Search for the cell housing the specified text and yield its (X, Y) center coordinate. 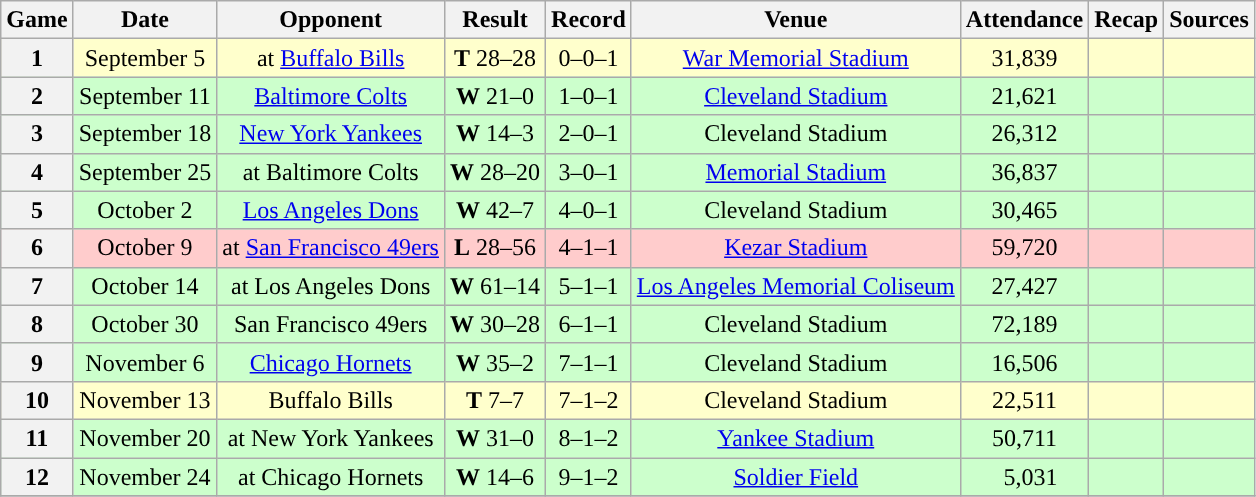
5,031 (1024, 477)
Kezar Stadium (796, 248)
October 2 (145, 210)
50,711 (1024, 438)
Result (494, 20)
November 24 (145, 477)
72,189 (1024, 324)
W 14–3 (494, 134)
New York Yankees (331, 134)
Los Angeles Memorial Coliseum (796, 286)
30,465 (1024, 210)
6–1–1 (589, 324)
6 (37, 248)
7–1–1 (589, 362)
L 28–56 (494, 248)
12 (37, 477)
November 6 (145, 362)
4 (37, 172)
Buffalo Bills (331, 400)
September 11 (145, 96)
21,621 (1024, 96)
27,427 (1024, 286)
11 (37, 438)
at Baltimore Colts (331, 172)
0–0–1 (589, 58)
Memorial Stadium (796, 172)
10 (37, 400)
September 25 (145, 172)
October 14 (145, 286)
9 (37, 362)
W 61–14 (494, 286)
2 (37, 96)
W 35–2 (494, 362)
W 28–20 (494, 172)
War Memorial Stadium (796, 58)
Los Angeles Dons (331, 210)
T 7–7 (494, 400)
November 13 (145, 400)
Game (37, 20)
8 (37, 324)
at New York Yankees (331, 438)
Recap (1126, 20)
1 (37, 58)
36,837 (1024, 172)
26,312 (1024, 134)
October 9 (145, 248)
31,839 (1024, 58)
1–0–1 (589, 96)
Sources (1210, 20)
Date (145, 20)
at San Francisco 49ers (331, 248)
7–1–2 (589, 400)
7 (37, 286)
Soldier Field (796, 477)
at Los Angeles Dons (331, 286)
Chicago Hornets (331, 362)
5 (37, 210)
W 14–6 (494, 477)
4–1–1 (589, 248)
4–0–1 (589, 210)
Yankee Stadium (796, 438)
8–1–2 (589, 438)
October 30 (145, 324)
Opponent (331, 20)
T 28–28 (494, 58)
3 (37, 134)
November 20 (145, 438)
22,511 (1024, 400)
September 5 (145, 58)
5–1–1 (589, 286)
at Buffalo Bills (331, 58)
59,720 (1024, 248)
Record (589, 20)
W 42–7 (494, 210)
Attendance (1024, 20)
at Chicago Hornets (331, 477)
16,506 (1024, 362)
2–0–1 (589, 134)
September 18 (145, 134)
W 30–28 (494, 324)
Baltimore Colts (331, 96)
W 31–0 (494, 438)
9–1–2 (589, 477)
W 21–0 (494, 96)
Venue (796, 20)
3–0–1 (589, 172)
San Francisco 49ers (331, 324)
